Detect which cell encompasses the target text, then output its (x, y) center coordinate. 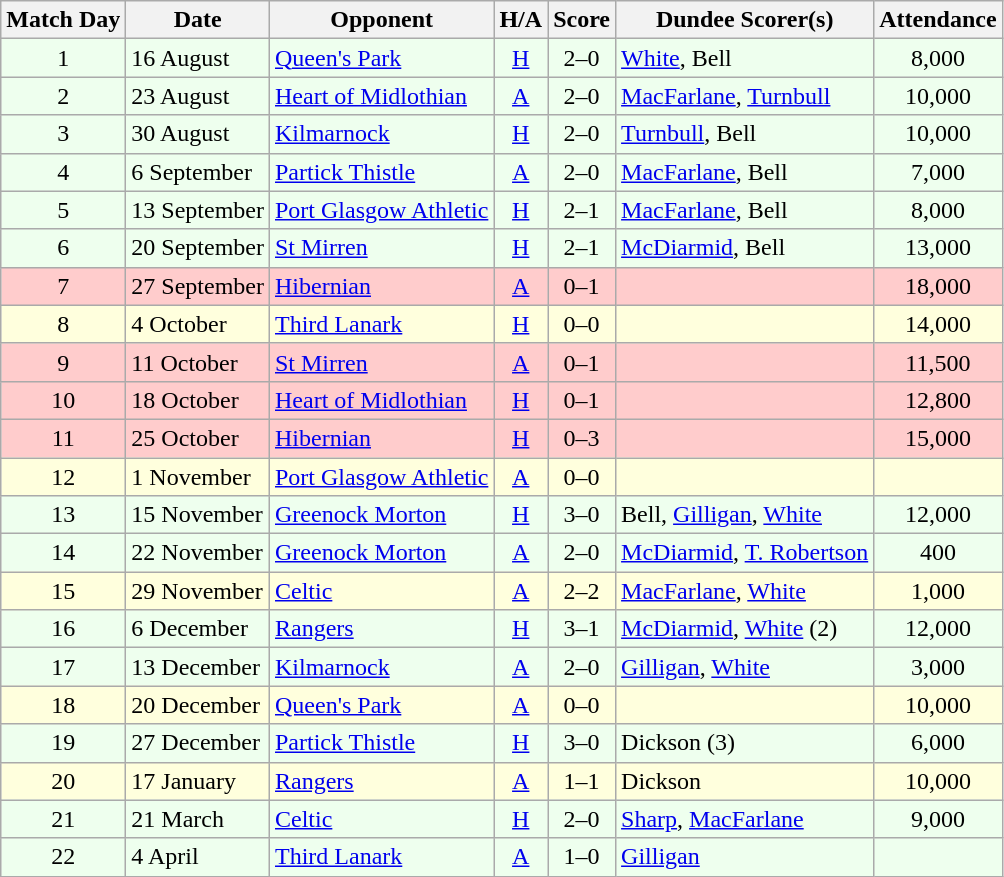
Gilligan, White (745, 667)
Sharp, MacFarlane (745, 819)
Dickson (3) (745, 743)
H/A (521, 20)
5 (64, 210)
12,800 (938, 400)
17 January (198, 781)
3–1 (582, 629)
1–1 (582, 781)
13,000 (938, 248)
Attendance (938, 20)
4 April (198, 857)
27 September (198, 286)
6,000 (938, 743)
10 (64, 400)
18,000 (938, 286)
McDiarmid, Bell (745, 248)
22 November (198, 553)
16 August (198, 58)
2 (64, 96)
21 March (198, 819)
Opponent (381, 20)
20 September (198, 248)
2–2 (582, 591)
15,000 (938, 438)
1,000 (938, 591)
6 (64, 248)
18 (64, 705)
11 (64, 438)
MacFarlane, Turnbull (745, 96)
27 December (198, 743)
McDiarmid, T. Robertson (745, 553)
7,000 (938, 172)
25 October (198, 438)
Score (582, 20)
Date (198, 20)
Bell, Gilligan, White (745, 515)
8 (64, 324)
1–0 (582, 857)
0–3 (582, 438)
11 October (198, 362)
9,000 (938, 819)
12 (64, 477)
McDiarmid, White (2) (745, 629)
9 (64, 362)
Match Day (64, 20)
400 (938, 553)
18 October (198, 400)
14,000 (938, 324)
11,500 (938, 362)
3 (64, 134)
13 September (198, 210)
20 (64, 781)
29 November (198, 591)
Turnbull, Bell (745, 134)
1 November (198, 477)
22 (64, 857)
6 December (198, 629)
13 (64, 515)
1 (64, 58)
MacFarlane, White (745, 591)
21 (64, 819)
15 (64, 591)
20 December (198, 705)
6 September (198, 172)
16 (64, 629)
17 (64, 667)
30 August (198, 134)
Dickson (745, 781)
13 December (198, 667)
19 (64, 743)
4 (64, 172)
15 November (198, 515)
14 (64, 553)
7 (64, 286)
4 October (198, 324)
Dundee Scorer(s) (745, 20)
23 August (198, 96)
3,000 (938, 667)
Gilligan (745, 857)
White, Bell (745, 58)
